For the text-containing cell, return its midpoint in [X, Y] coordinate format. 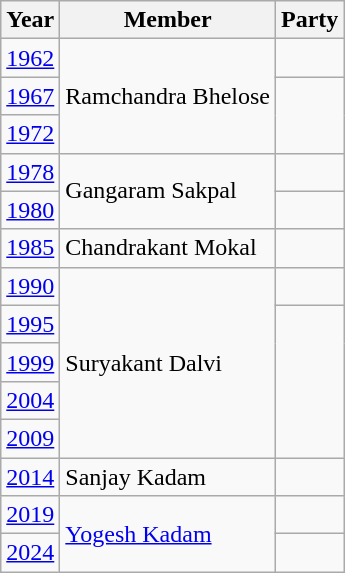
1990 [30, 286]
Year [30, 20]
Ramchandra Bhelose [168, 96]
1995 [30, 324]
2019 [30, 515]
1972 [30, 134]
1980 [30, 210]
Suryakant Dalvi [168, 362]
2014 [30, 477]
2009 [30, 438]
1985 [30, 248]
Member [168, 20]
Gangaram Sakpal [168, 191]
1962 [30, 58]
1978 [30, 172]
Chandrakant Mokal [168, 248]
Yogesh Kadam [168, 534]
Party [309, 20]
1999 [30, 362]
Sanjay Kadam [168, 477]
2004 [30, 400]
2024 [30, 553]
1967 [30, 96]
